Scan for the cell matching the given text and deliver its (X, Y) coordinate at center. 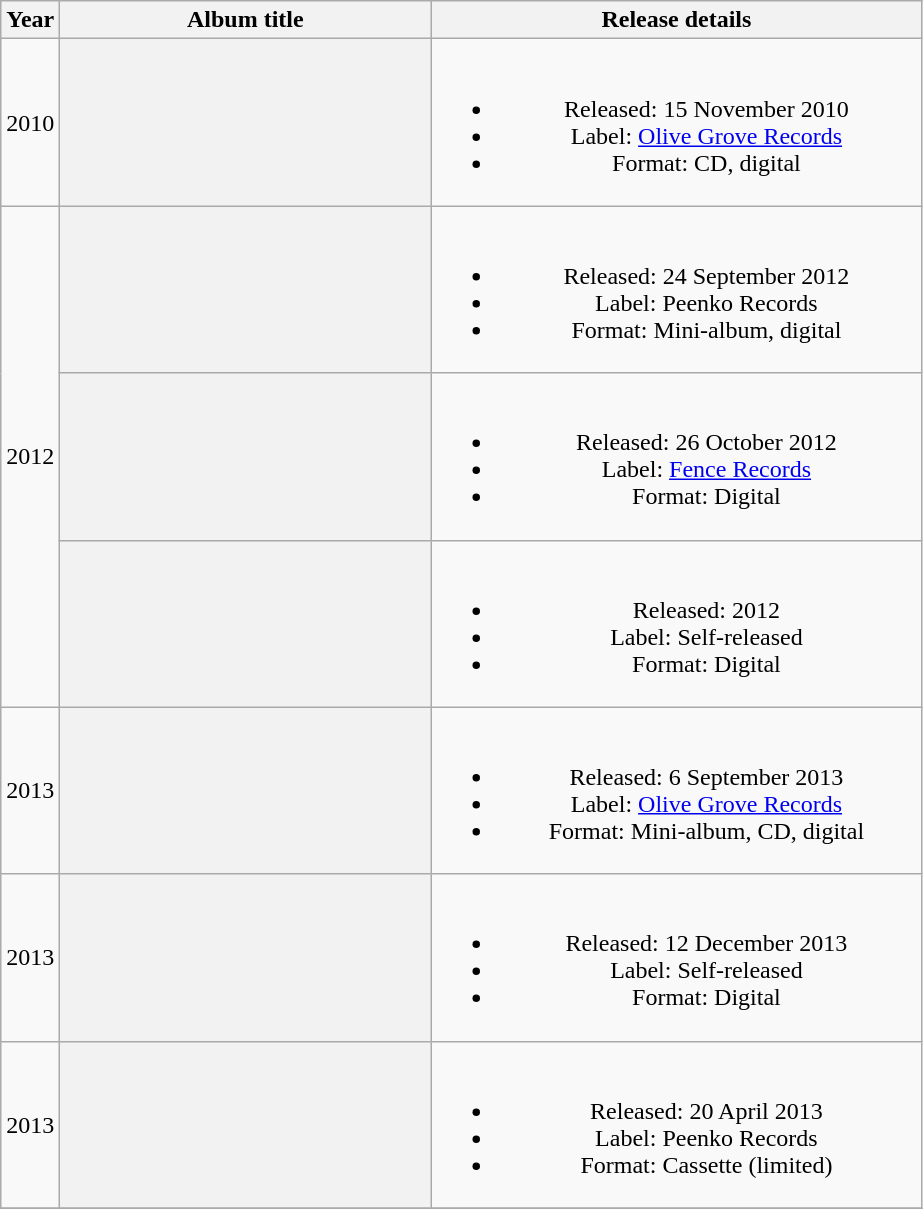
Year (30, 20)
2012 (30, 456)
Released: 15 November 2010Label: Olive Grove RecordsFormat: CD, digital (676, 122)
2010 (30, 122)
Album title (246, 20)
Release details (676, 20)
Released: 6 September 2013Label: Olive Grove RecordsFormat: Mini-album, CD, digital (676, 790)
Released: 24 September 2012Label: Peenko RecordsFormat: Mini-album, digital (676, 290)
Released: 20 April 2013Label: Peenko RecordsFormat: Cassette (limited) (676, 1124)
Released: 2012Label: Self-releasedFormat: Digital (676, 624)
Released: 26 October 2012Label: Fence RecordsFormat: Digital (676, 456)
Released: 12 December 2013Label: Self-releasedFormat: Digital (676, 958)
